Output the [X, Y] coordinate of the center of the cell containing the given text.  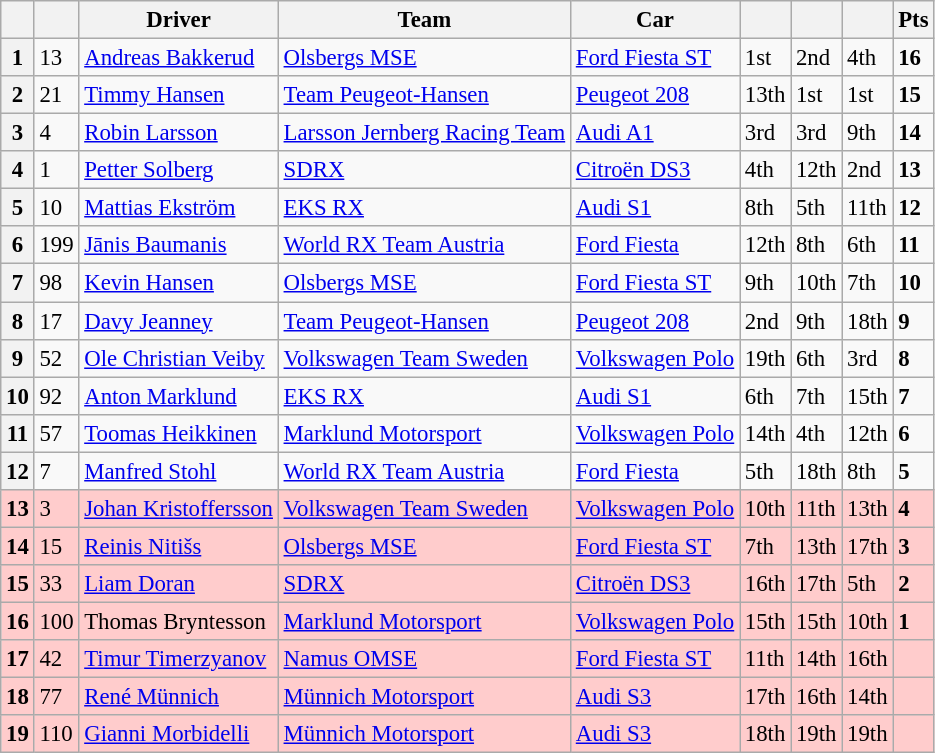
Kevin Hansen [178, 283]
Ole Christian Veiby [178, 358]
92 [56, 396]
42 [56, 659]
110 [56, 734]
Audi A1 [654, 133]
Thomas Bryntesson [178, 621]
Timmy Hansen [178, 95]
Mattias Ekström [178, 208]
Larsson Jernberg Racing Team [424, 133]
Gianni Morbidelli [178, 734]
Petter Solberg [178, 170]
Manfred Stohl [178, 471]
33 [56, 584]
Davy Jeanney [178, 321]
19 [18, 734]
Anton Marklund [178, 396]
Toomas Heikkinen [178, 433]
Namus OMSE [424, 659]
Reinis Nitišs [178, 546]
77 [56, 697]
52 [56, 358]
Pts [914, 20]
Driver [178, 20]
100 [56, 621]
199 [56, 245]
Andreas Bakkerud [178, 58]
Car [654, 20]
57 [56, 433]
René Münnich [178, 697]
Timur Timerzyanov [178, 659]
Team [424, 20]
Robin Larsson [178, 133]
18 [18, 697]
Jānis Baumanis [178, 245]
Johan Kristoffersson [178, 509]
98 [56, 283]
21 [56, 95]
Liam Doran [178, 584]
